Provide the [X, Y] coordinate of the cell's center where the given text is located.  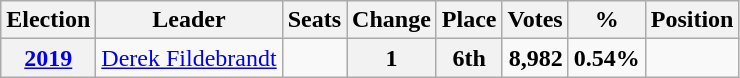
% [606, 20]
Place [469, 20]
2019 [48, 58]
Votes [535, 20]
Election [48, 20]
8,982 [535, 58]
0.54% [606, 58]
Change [392, 20]
1 [392, 58]
Derek Fildebrandt [189, 58]
6th [469, 58]
Seats [314, 20]
Position [692, 20]
Leader [189, 20]
